Locate the cell with the specified text and output its (X, Y) center coordinate. 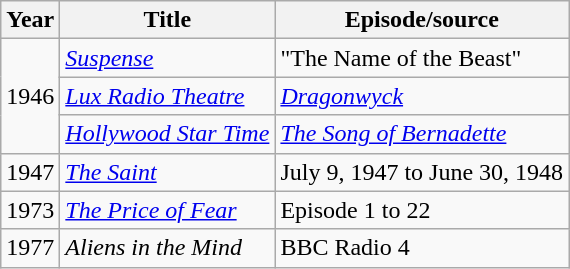
Aliens in the Mind (168, 248)
1977 (30, 248)
The Saint (168, 172)
BBC Radio 4 (422, 248)
The Price of Fear (168, 210)
Episode/source (422, 20)
July 9, 1947 to June 30, 1948 (422, 172)
Episode 1 to 22 (422, 210)
"The Name of the Beast" (422, 58)
1973 (30, 210)
Dragonwyck (422, 96)
1947 (30, 172)
Title (168, 20)
Suspense (168, 58)
Hollywood Star Time (168, 134)
The Song of Bernadette (422, 134)
Lux Radio Theatre (168, 96)
Year (30, 20)
1946 (30, 96)
